Determine the [X, Y] coordinate at the center of the cell enclosing the given text.  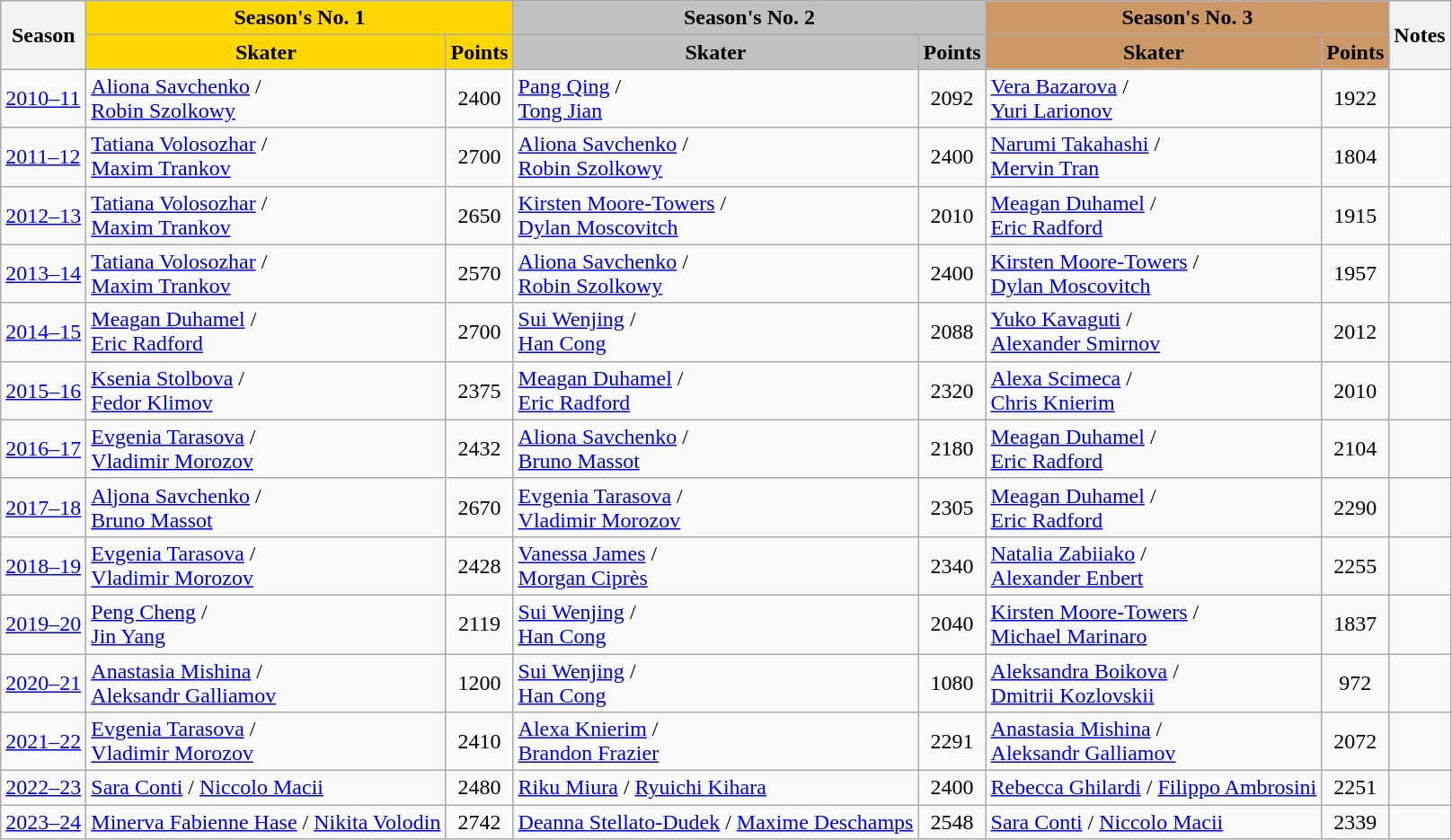
Aleksandra Boikova / Dmitrii Kozlovskii [1154, 683]
1200 [480, 683]
972 [1355, 683]
Rebecca Ghilardi / Filippo Ambrosini [1154, 788]
2180 [952, 449]
2290 [1355, 507]
Riku Miura / Ryuichi Kihara [715, 788]
Vera Bazarova / Yuri Larionov [1154, 99]
2023–24 [43, 822]
2013–14 [43, 273]
2251 [1355, 788]
2020–21 [43, 683]
2014–15 [43, 332]
2092 [952, 99]
2320 [952, 390]
2570 [480, 273]
2072 [1355, 742]
2019–20 [43, 623]
2428 [480, 566]
1804 [1355, 156]
Pang Qing / Tong Jian [715, 99]
Yuko Kavaguti / Alexander Smirnov [1154, 332]
2016–17 [43, 449]
1837 [1355, 623]
1957 [1355, 273]
2650 [480, 216]
2022–23 [43, 788]
2119 [480, 623]
2021–22 [43, 742]
1080 [952, 683]
2480 [480, 788]
2018–19 [43, 566]
Season's No. 1 [300, 18]
Deanna Stellato-Dudek / Maxime Deschamps [715, 822]
Alexa Knierim / Brandon Frazier [715, 742]
2104 [1355, 449]
Natalia Zabiiako / Alexander Enbert [1154, 566]
2017–18 [43, 507]
Peng Cheng / Jin Yang [266, 623]
2012–13 [43, 216]
2010–11 [43, 99]
2548 [952, 822]
1922 [1355, 99]
2670 [480, 507]
Alexa Scimeca / Chris Knierim [1154, 390]
Aljona Savchenko / Bruno Massot [266, 507]
Narumi Takahashi / Mervin Tran [1154, 156]
Aliona Savchenko / Bruno Massot [715, 449]
2040 [952, 623]
2340 [952, 566]
2012 [1355, 332]
Minerva Fabienne Hase / Nikita Volodin [266, 822]
2305 [952, 507]
2011–12 [43, 156]
2339 [1355, 822]
2088 [952, 332]
Kirsten Moore-Towers / Michael Marinaro [1154, 623]
2255 [1355, 566]
2742 [480, 822]
Notes [1420, 35]
2432 [480, 449]
Ksenia Stolbova / Fedor Klimov [266, 390]
Season's No. 2 [749, 18]
Season [43, 35]
Vanessa James / Morgan Ciprès [715, 566]
2410 [480, 742]
2291 [952, 742]
Season's No. 3 [1188, 18]
1915 [1355, 216]
2015–16 [43, 390]
2375 [480, 390]
